Pinpoint the cell where the given text exists, returning its (X, Y) midpoint coordinate. 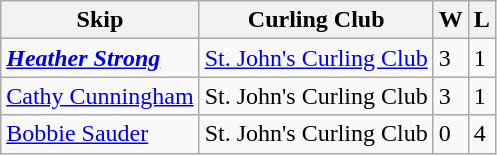
L (482, 20)
Heather Strong (100, 58)
Bobbie Sauder (100, 134)
4 (482, 134)
W (450, 20)
0 (450, 134)
Cathy Cunningham (100, 96)
Skip (100, 20)
Curling Club (316, 20)
